Output the (X, Y) coordinate of the center of the cell containing the given text.  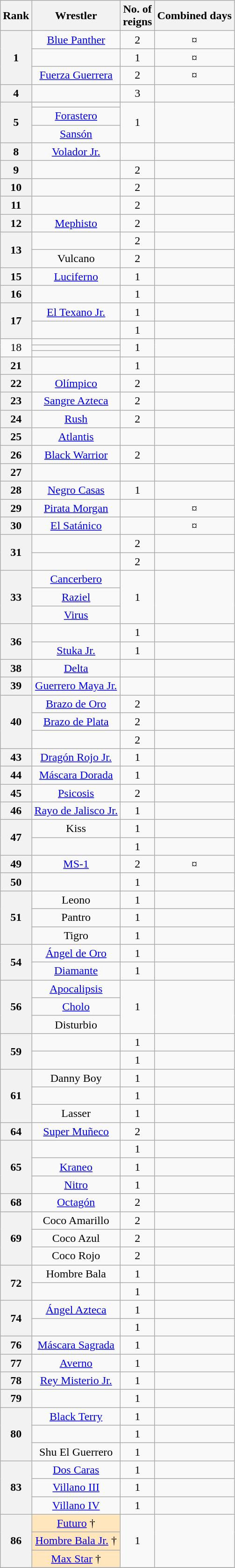
Sangre Azteca (76, 401)
Cancerbero (76, 579)
10 (16, 187)
Leono (76, 900)
Averno (76, 1363)
Rey Misterio Jr. (76, 1381)
49 (16, 864)
Delta (76, 668)
83 (16, 1488)
27 (16, 472)
13 (16, 250)
No. ofreigns (137, 16)
25 (16, 437)
Raziel (76, 597)
Ángel Azteca (76, 1309)
Ángel de Oro (76, 953)
Máscara Dorada (76, 775)
Octagón (76, 1203)
8 (16, 152)
78 (16, 1381)
Brazo de Plata (76, 722)
Luciferno (76, 277)
11 (16, 205)
3 (137, 93)
Pirata Morgan (76, 508)
Guerrero Maya Jr. (76, 686)
Futuro † (76, 1523)
Sansón (76, 134)
47 (16, 838)
Max Star † (76, 1559)
39 (16, 686)
Brazo de Oro (76, 704)
17 (16, 321)
12 (16, 223)
72 (16, 1283)
Mephisto (76, 223)
54 (16, 962)
Wrestler (76, 16)
74 (16, 1318)
16 (16, 294)
Tigro (76, 935)
31 (16, 553)
28 (16, 490)
Máscara Sagrada (76, 1345)
Hombre Bala (76, 1274)
Vulcano (76, 259)
Dos Caras (76, 1470)
64 (16, 1131)
Virus (76, 615)
23 (16, 401)
5 (16, 123)
Olímpico (76, 383)
Forastero (76, 116)
Rayo de Jalisco Jr. (76, 811)
Atlantis (76, 437)
Cholo (76, 1006)
Black Warrior (76, 454)
Coco Amarillo (76, 1220)
45 (16, 793)
Psicosis (76, 793)
26 (16, 454)
79 (16, 1399)
43 (16, 757)
Kiss (76, 829)
Shu El Guerrero (76, 1452)
65 (16, 1167)
Disturbio (76, 1024)
Coco Azul (76, 1238)
15 (16, 277)
69 (16, 1238)
Super Muñeco (76, 1131)
Pantro (76, 918)
Combined days (194, 16)
77 (16, 1363)
4 (16, 93)
21 (16, 365)
Blue Panther (76, 40)
Apocalipsis (76, 989)
Volador Jr. (76, 152)
Nitro (76, 1185)
61 (16, 1095)
El Satánico (76, 526)
Coco Rojo (76, 1256)
Villano III (76, 1488)
Hombre Bala Jr. † (76, 1541)
Black Terry (76, 1416)
Danny Boy (76, 1078)
59 (16, 1051)
51 (16, 918)
56 (16, 1006)
24 (16, 419)
Kraneo (76, 1167)
40 (16, 722)
El Texano Jr. (76, 312)
22 (16, 383)
Negro Casas (76, 490)
46 (16, 811)
44 (16, 775)
Fuerza Guerrera (76, 75)
Rush (76, 419)
50 (16, 882)
76 (16, 1345)
Villano IV (76, 1505)
33 (16, 597)
Stuka Jr. (76, 650)
30 (16, 526)
Rank (16, 16)
38 (16, 668)
36 (16, 642)
MS-1 (76, 864)
29 (16, 508)
9 (16, 169)
Lasser (76, 1114)
68 (16, 1203)
80 (16, 1434)
Diamante (76, 971)
Dragón Rojo Jr. (76, 757)
18 (16, 348)
86 (16, 1541)
